Determine the (X, Y) coordinate at the center of the cell enclosing the given text.  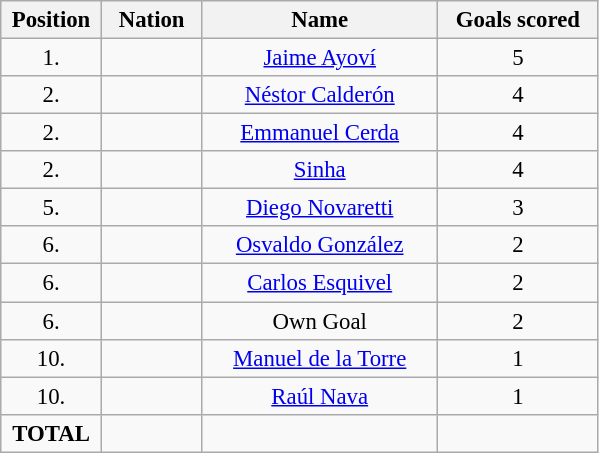
Goals scored (518, 20)
Name (320, 20)
5. (52, 208)
Raúl Nava (320, 396)
Osvaldo González (320, 245)
Néstor Calderón (320, 95)
3 (518, 208)
1. (52, 58)
Sinha (320, 170)
Carlos Esquivel (320, 283)
Position (52, 20)
TOTAL (52, 433)
Jaime Ayoví (320, 58)
Own Goal (320, 321)
Diego Novaretti (320, 208)
Nation (152, 20)
Manuel de la Torre (320, 358)
5 (518, 58)
Emmanuel Cerda (320, 133)
